Identify which cell holds the provided text, then report its [x, y] central coordinate. 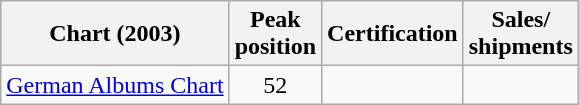
Peakposition [275, 34]
German Albums Chart [115, 85]
Certification [393, 34]
Chart (2003) [115, 34]
Sales/shipments [520, 34]
52 [275, 85]
